Provide the [X, Y] coordinate of the cell's center where the given text is located.  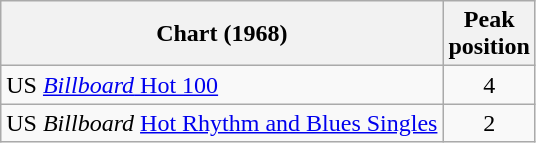
Chart (1968) [222, 34]
4 [489, 85]
Peakposition [489, 34]
US Billboard Hot Rhythm and Blues Singles [222, 123]
US Billboard Hot 100 [222, 85]
2 [489, 123]
